Find where the given text appears and provide that cell's center as [x, y] coordinate. 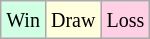
Draw [72, 20]
Loss [126, 20]
Win [24, 20]
